Detect which cell encompasses the target text, then output its (x, y) center coordinate. 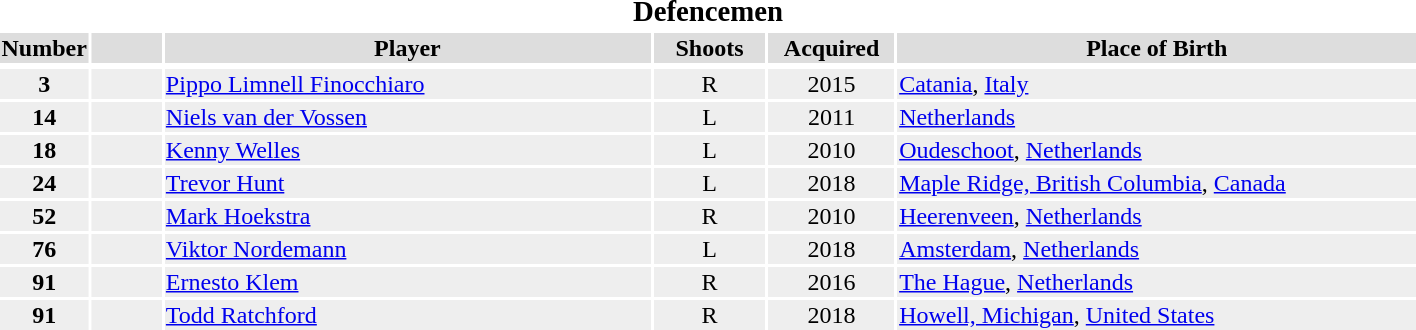
Player (407, 48)
Viktor Nordemann (407, 249)
Maple Ridge, British Columbia, Canada (1157, 183)
2011 (832, 117)
The Hague, Netherlands (1157, 282)
Kenny Welles (407, 150)
Trevor Hunt (407, 183)
Netherlands (1157, 117)
Number (44, 48)
Mark Hoekstra (407, 216)
24 (44, 183)
Place of Birth (1157, 48)
Todd Ratchford (407, 315)
Heerenveen, Netherlands (1157, 216)
2016 (832, 282)
Niels van der Vossen (407, 117)
Amsterdam, Netherlands (1157, 249)
14 (44, 117)
Shoots (709, 48)
Ernesto Klem (407, 282)
2015 (832, 84)
Acquired (832, 48)
52 (44, 216)
Oudeschoot, Netherlands (1157, 150)
Catania, Italy (1157, 84)
18 (44, 150)
Pippo Limnell Finocchiaro (407, 84)
Howell, Michigan, United States (1157, 315)
3 (44, 84)
76 (44, 249)
